Determine the (x, y) coordinate at the center of the cell enclosing the given text.  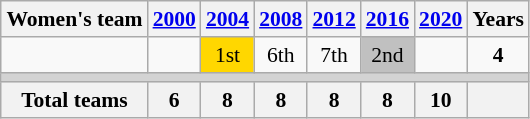
10 (440, 101)
4 (498, 55)
2008 (280, 19)
2004 (228, 19)
2000 (174, 19)
Total teams (74, 101)
2nd (388, 55)
2012 (334, 19)
Women's team (74, 19)
2016 (388, 19)
Years (498, 19)
7th (334, 55)
6th (280, 55)
2020 (440, 19)
1st (228, 55)
6 (174, 101)
